Determine the (x, y) coordinate at the center of the cell enclosing the given text.  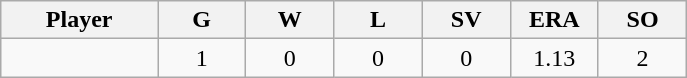
SV (466, 20)
G (202, 20)
Player (80, 20)
SO (642, 20)
1 (202, 58)
L (378, 20)
ERA (554, 20)
W (290, 20)
1.13 (554, 58)
2 (642, 58)
